Determine the (x, y) coordinate at the center of the cell enclosing the given text.  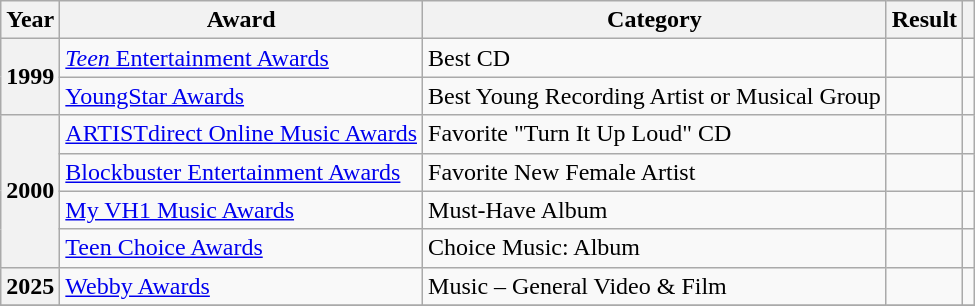
Music – General Video & Film (655, 286)
Choice Music: Album (655, 248)
2025 (30, 286)
2000 (30, 191)
1999 (30, 77)
Best CD (655, 58)
My VH1 Music Awards (242, 210)
Result (924, 20)
Best Young Recording Artist or Musical Group (655, 96)
Year (30, 20)
Must-Have Album (655, 210)
Webby Awards (242, 286)
ARTISTdirect Online Music Awards (242, 134)
Category (655, 20)
Favorite "Turn It Up Loud" CD (655, 134)
Teen Entertainment Awards (242, 58)
Blockbuster Entertainment Awards (242, 172)
YoungStar Awards (242, 96)
Award (242, 20)
Teen Choice Awards (242, 248)
Favorite New Female Artist (655, 172)
